Extract the [X, Y] coordinate from the center of the cell holding the provided text.  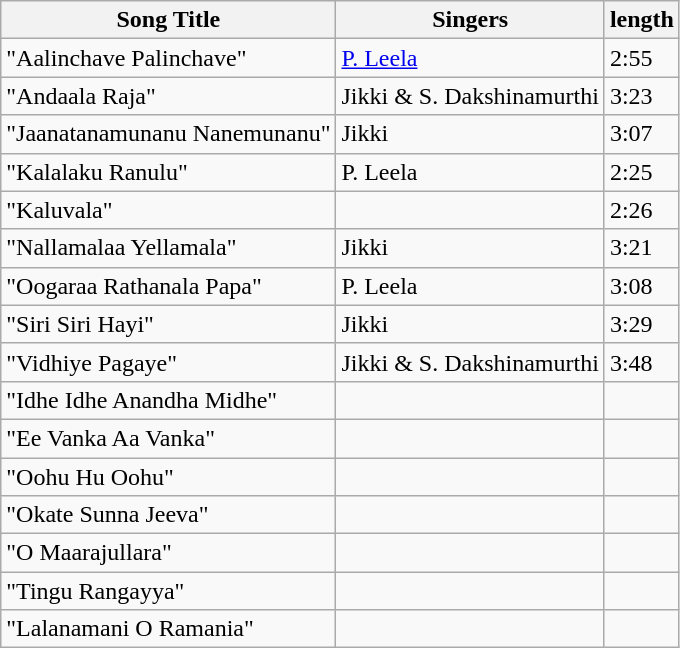
"O Maarajullara" [168, 553]
"Kalalaku Ranulu" [168, 172]
Singers [470, 20]
"Okate Sunna Jeeva" [168, 515]
2:55 [642, 58]
"Vidhiye Pagaye" [168, 362]
3:29 [642, 324]
2:26 [642, 210]
"Oohu Hu Oohu" [168, 477]
"Ee Vanka Aa Vanka" [168, 438]
"Siri Siri Hayi" [168, 324]
3:07 [642, 134]
"Idhe Idhe Anandha Midhe" [168, 400]
3:48 [642, 362]
Song Title [168, 20]
"Kaluvala" [168, 210]
3:23 [642, 96]
3:21 [642, 248]
"Nallamalaa Yellamala" [168, 248]
length [642, 20]
"Lalanamani O Ramania" [168, 629]
"Jaanatanamunanu Nanemunanu" [168, 134]
2:25 [642, 172]
3:08 [642, 286]
"Oogaraa Rathanala Papa" [168, 286]
"Aalinchave Palinchave" [168, 58]
"Tingu Rangayya" [168, 591]
"Andaala Raja" [168, 96]
